Capture the cell that displays the provided text and extract its [x, y] central coordinate. 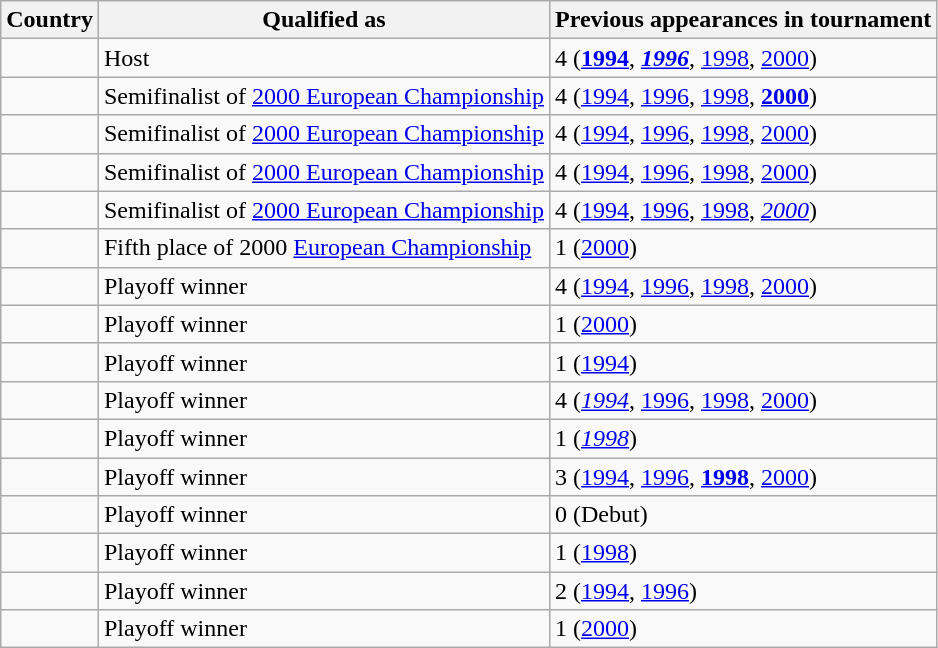
2 (1994, 1996) [742, 591]
Qualified as [324, 20]
Country [50, 20]
Previous appearances in tournament [742, 20]
Host [324, 58]
3 (1994, 1996, 1998, 2000) [742, 477]
1 (1994) [742, 362]
Fifth place of 2000 European Championship [324, 248]
0 (Debut) [742, 515]
